Pinpoint the cell where the given text exists, returning its (X, Y) midpoint coordinate. 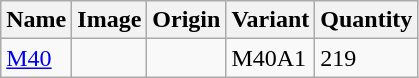
Image (110, 20)
Quantity (366, 20)
M40A1 (270, 58)
M40 (36, 58)
Variant (270, 20)
Name (36, 20)
219 (366, 58)
Origin (186, 20)
